Return (X, Y) of the center of cell containing provided text 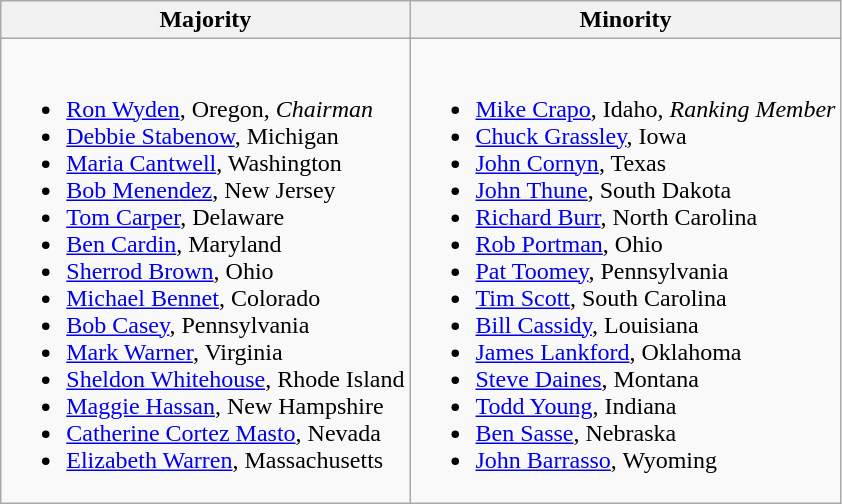
Majority (206, 20)
Minority (626, 20)
